Identify which cell holds the provided text, then report its [X, Y] central coordinate. 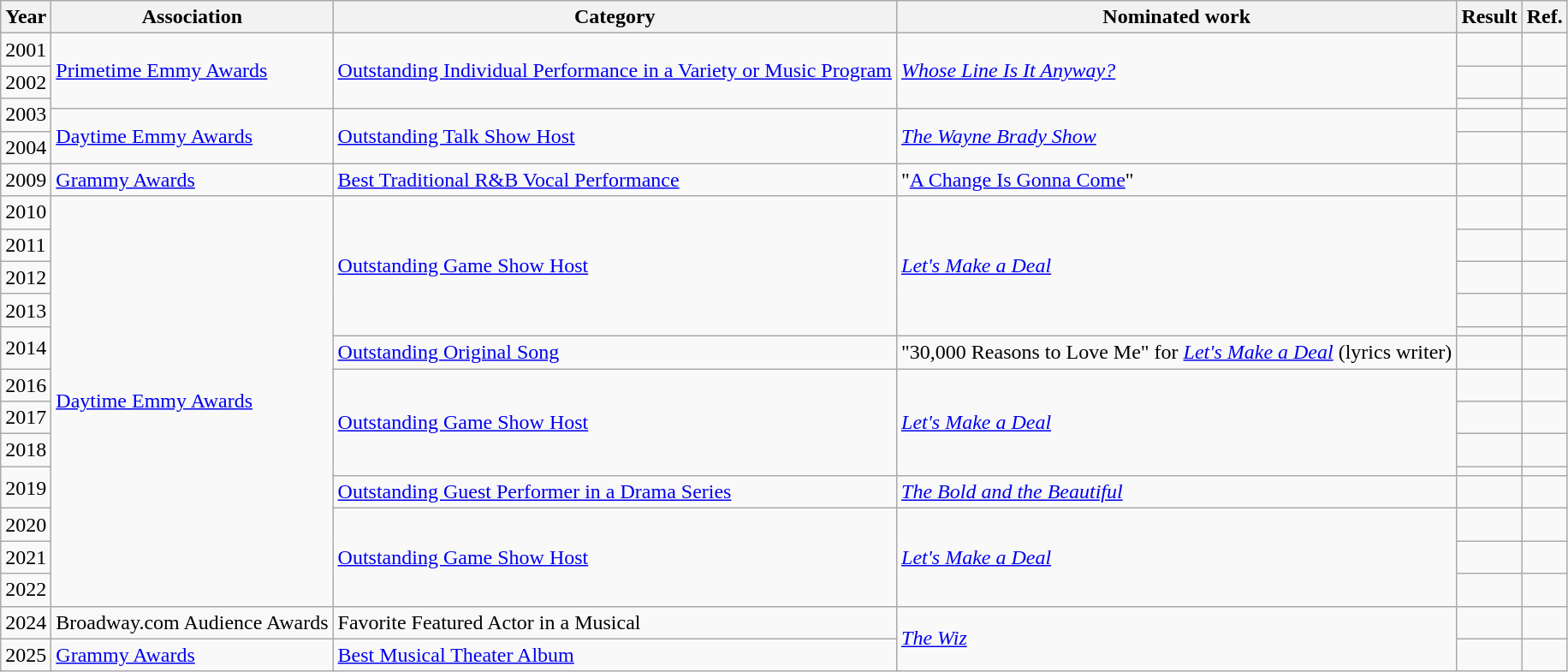
Year [26, 17]
2004 [26, 147]
2011 [26, 245]
Result [1489, 17]
2025 [26, 655]
Best Musical Theater Album [615, 655]
2020 [26, 525]
Category [615, 17]
Outstanding Talk Show Host [615, 135]
2019 [26, 488]
"30,000 Reasons to Love Me" for Let's Make a Deal (lyrics writer) [1177, 352]
2001 [26, 50]
2018 [26, 450]
2024 [26, 622]
The Wiz [1177, 639]
The Bold and the Beautiful [1177, 492]
Outstanding Original Song [615, 352]
Outstanding Individual Performance in a Variety or Music Program [615, 70]
2016 [26, 384]
2017 [26, 418]
The Wayne Brady Show [1177, 135]
2021 [26, 557]
Association [192, 17]
Whose Line Is It Anyway? [1177, 70]
Best Traditional R&B Vocal Performance [615, 180]
2009 [26, 180]
Nominated work [1177, 17]
2002 [26, 82]
2012 [26, 277]
Ref. [1544, 17]
Broadway.com Audience Awards [192, 622]
"A Change Is Gonna Come" [1177, 180]
2022 [26, 590]
Outstanding Guest Performer in a Drama Series [615, 492]
Favorite Featured Actor in a Musical [615, 622]
2013 [26, 310]
2010 [26, 212]
2014 [26, 348]
2003 [26, 115]
Primetime Emmy Awards [192, 70]
